For the text-containing cell, return its midpoint in [x, y] coordinate format. 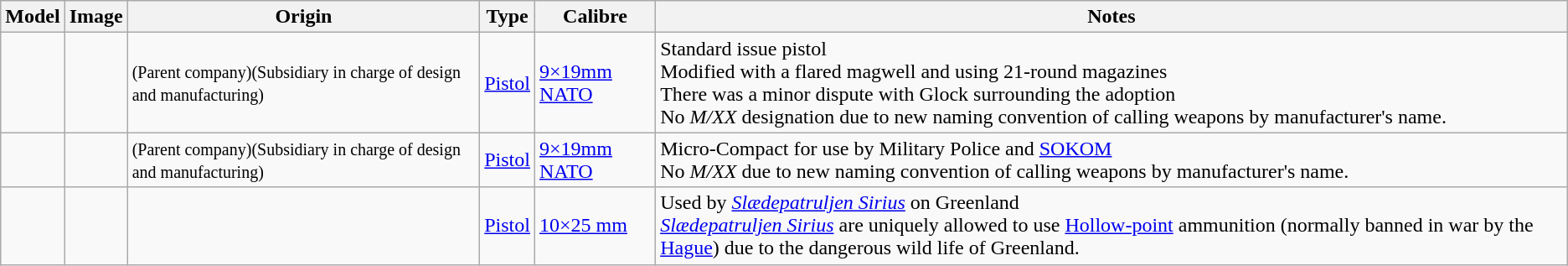
Origin [303, 17]
Model [33, 17]
Type [508, 17]
Notes [1112, 17]
10×25 mm [595, 226]
Micro-Compact for use by Military Police and SOKOMNo M/XX due to new naming convention of calling weapons by manufacturer's name. [1112, 159]
Calibre [595, 17]
Image [95, 17]
